Return [x, y] of the center of cell containing provided text 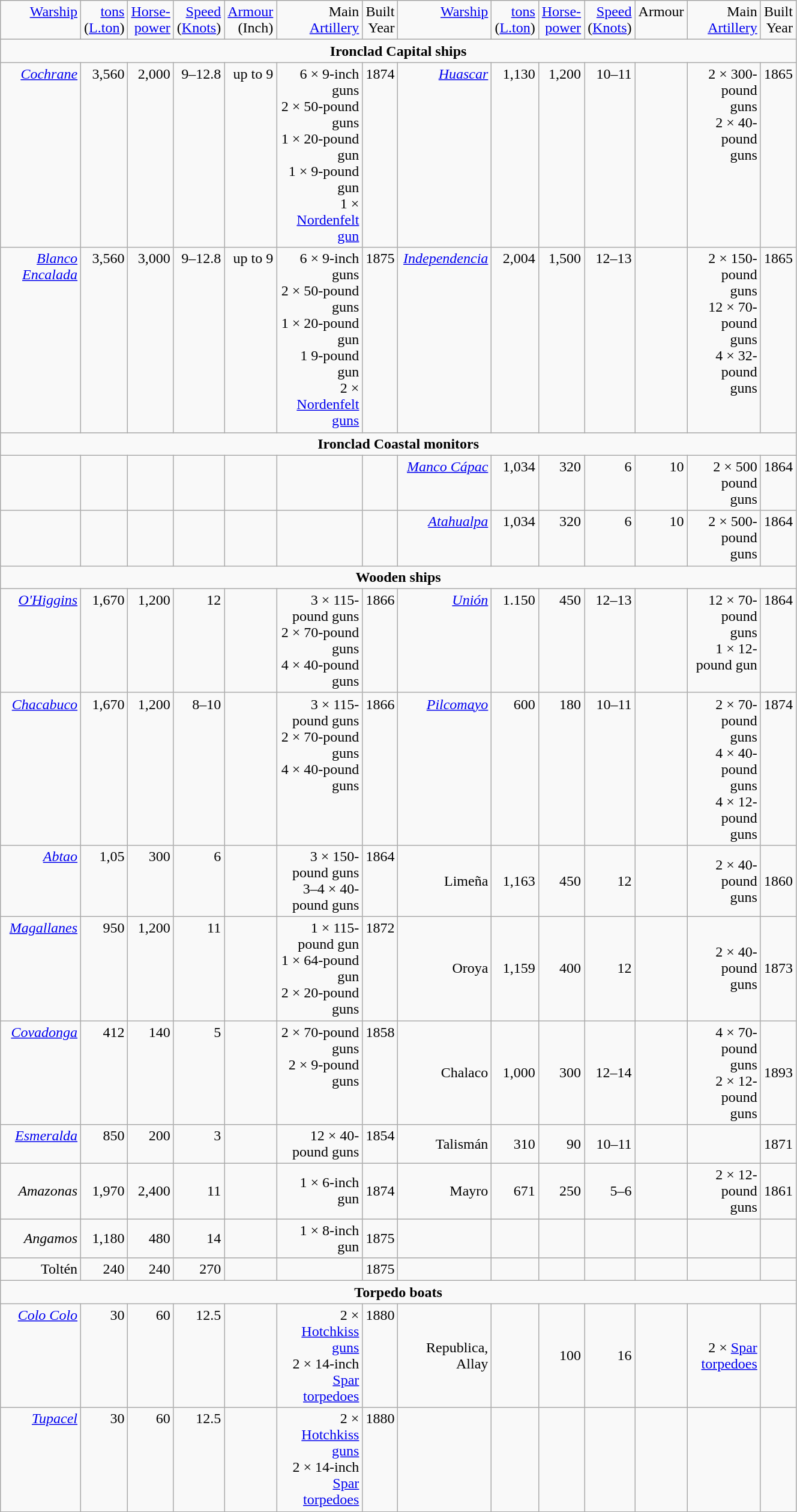
1861 [778, 1191]
Chacabuco [41, 769]
Ironclad Coastal monitors [398, 444]
2 × 70-pound guns2 × 9-pound guns [319, 1072]
1,159 [515, 968]
671 [515, 1191]
1871 [778, 1145]
1,05 [104, 880]
3 × 150-pound guns3–4 × 40-pound guns [319, 880]
1,970 [104, 1191]
Torpedo boats [398, 1292]
6 × 9-inch guns2 × 50-pound guns1 × 20-pound gun1 × 9-pound gun1 × Nordenfelt gun [319, 155]
4 × 70-pound guns2 × 12-pound guns [724, 1072]
180 [561, 769]
1,000 [515, 1072]
Limeña [445, 880]
Ironclad Capital ships [398, 51]
2 × 12-pound guns [724, 1191]
400 [561, 968]
Pilcomayo [445, 769]
6 × 9-inch guns2 × 50-pound guns1 × 20-pound gun1 9-pound gun2 × Nordenfelt guns [319, 340]
Magallanes [41, 968]
2,400 [151, 1191]
2,004 [515, 340]
600 [515, 769]
12 × 40-pound guns [319, 1145]
2 × 70-pound guns4 × 40-pound guns4 × 12-pound guns [724, 769]
5 [199, 1072]
1 × 8-inch gun [319, 1238]
2,000 [151, 155]
1860 [778, 880]
2 × 500-pound guns [724, 538]
1873 [778, 968]
1 × 115-pound gun1 × 64-pound gun2 × 20-pound guns [319, 968]
270 [199, 1269]
1,163 [515, 880]
140 [151, 1072]
90 [561, 1145]
Mayro [445, 1191]
2 × 150-pound guns12 × 70-pound guns4 × 32-pound guns [724, 340]
1 × 6-inch gun [319, 1191]
1854 [380, 1145]
O'Higgins [41, 640]
Covadonga [41, 1072]
Colo Colo [41, 1356]
5–6 [610, 1191]
3,000 [151, 340]
250 [561, 1191]
Tupacel [41, 1459]
Independencia [445, 340]
Abtao [41, 880]
Blanco Encalada [41, 340]
480 [151, 1238]
8–10 [199, 769]
Armour(Inch) [251, 20]
Manco Cápac [445, 483]
950 [104, 968]
14 [199, 1238]
3 [199, 1145]
Angamos [41, 1238]
2 × 500 pound guns [724, 483]
1,130 [515, 155]
Cochrane [41, 155]
200 [151, 1145]
Oroya [445, 968]
Unión [445, 640]
2 × 300-pound guns2 × 40-pound guns [724, 155]
1872 [380, 968]
2 × Spar torpedoes [724, 1356]
Amazonas [41, 1191]
Wooden ships [398, 577]
Armour [661, 20]
12–14 [610, 1072]
Talismán [445, 1145]
Atahualpa [445, 538]
16 [610, 1356]
412 [104, 1072]
Huascar [445, 155]
Esmeralda [41, 1145]
310 [515, 1145]
12 × 70-pound guns1 × 12-pound gun [724, 640]
Chalaco [445, 1072]
100 [561, 1356]
1893 [778, 1072]
850 [104, 1145]
1,500 [561, 340]
1.150 [515, 640]
Toltén [41, 1269]
1858 [380, 1072]
1,180 [104, 1238]
Republica, Allay [445, 1356]
